For the text-containing cell, return its midpoint in [X, Y] coordinate format. 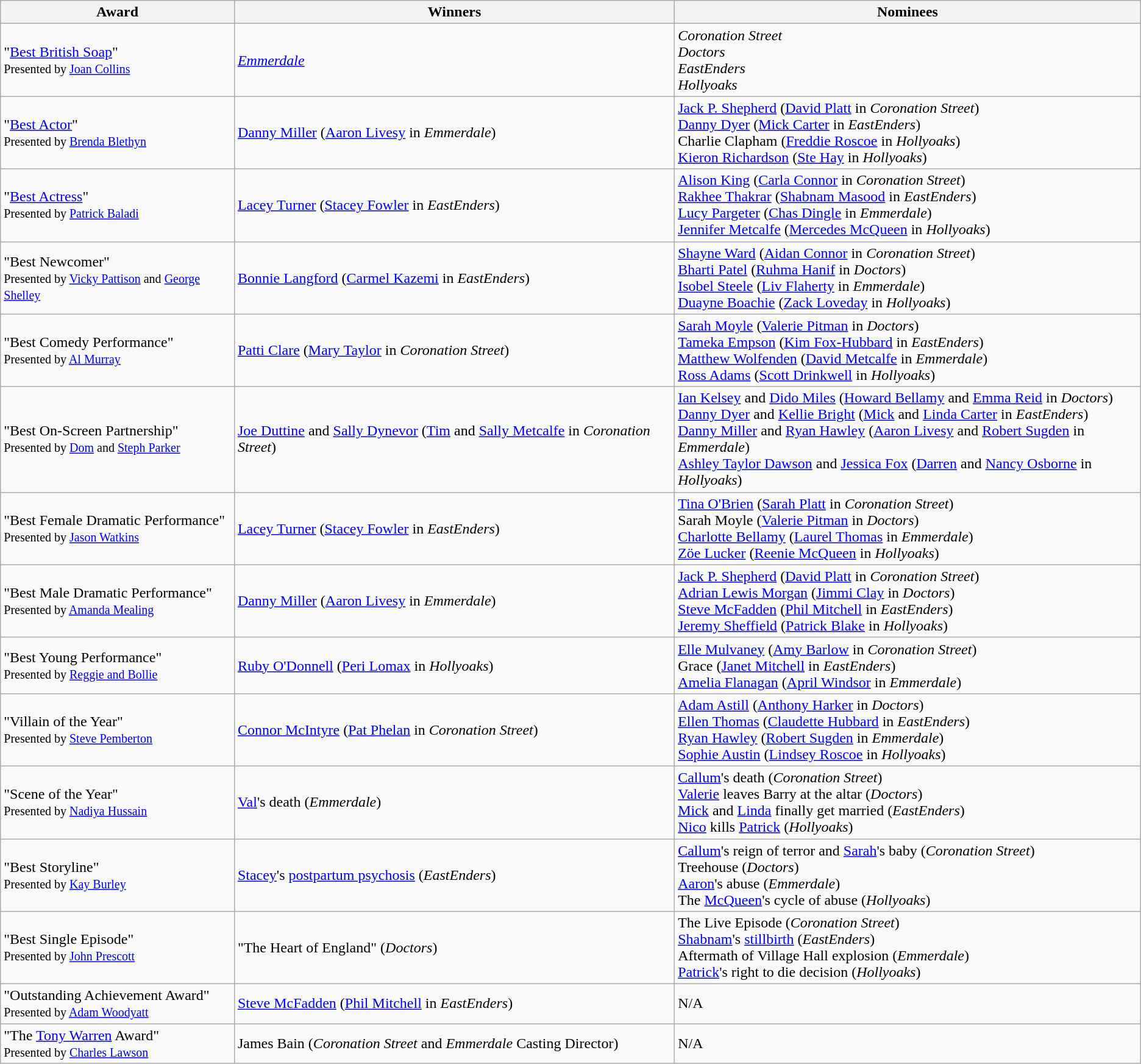
"Best On-Screen Partnership"Presented by Dom and Steph Parker [118, 439]
"Best British Soap"Presented by Joan Collins [118, 60]
Elle Mulvaney (Amy Barlow in Coronation Street)Grace (Janet Mitchell in EastEnders)Amelia Flanagan (April Windsor in Emmerdale) [908, 665]
Coronation StreetDoctorsEastEndersHollyoaks [908, 60]
"Best Actor"Presented by Brenda Blethyn [118, 133]
Stacey's postpartum psychosis (EastEnders) [454, 876]
"Best Young Performance"Presented by Reggie and Bollie [118, 665]
Connor McIntyre (Pat Phelan in Coronation Street) [454, 729]
"Best Male Dramatic Performance"Presented by Amanda Mealing [118, 601]
"Best Newcomer"Presented by Vicky Pattison and George Shelley [118, 278]
"Best Comedy Performance"Presented by Al Murray [118, 350]
Winners [454, 12]
"Best Actress"Presented by Patrick Baladi [118, 205]
Award [118, 12]
"Villain of the Year"Presented by Steve Pemberton [118, 729]
Callum's reign of terror and Sarah's baby (Coronation Street)Treehouse (Doctors)Aaron's abuse (Emmerdale)The McQueen's cycle of abuse (Hollyoaks) [908, 876]
Val's death (Emmerdale) [454, 802]
Patti Clare (Mary Taylor in Coronation Street) [454, 350]
Nominees [908, 12]
"The Tony Warren Award"Presented by Charles Lawson [118, 1044]
Steve McFadden (Phil Mitchell in EastEnders) [454, 1004]
Ruby O'Donnell (Peri Lomax in Hollyoaks) [454, 665]
"Best Storyline"Presented by Kay Burley [118, 876]
James Bain (Coronation Street and Emmerdale Casting Director) [454, 1044]
"Best Female Dramatic Performance"Presented by Jason Watkins [118, 528]
Joe Duttine and Sally Dynevor (Tim and Sally Metcalfe in Coronation Street) [454, 439]
Emmerdale [454, 60]
"Outstanding Achievement Award"Presented by Adam Woodyatt [118, 1004]
"Scene of the Year"Presented by Nadiya Hussain [118, 802]
"Best Single Episode"Presented by John Prescott [118, 948]
"The Heart of England" (Doctors) [454, 948]
Bonnie Langford (Carmel Kazemi in EastEnders) [454, 278]
